Provide the [X, Y] coordinate of the cell's center where the given text is located.  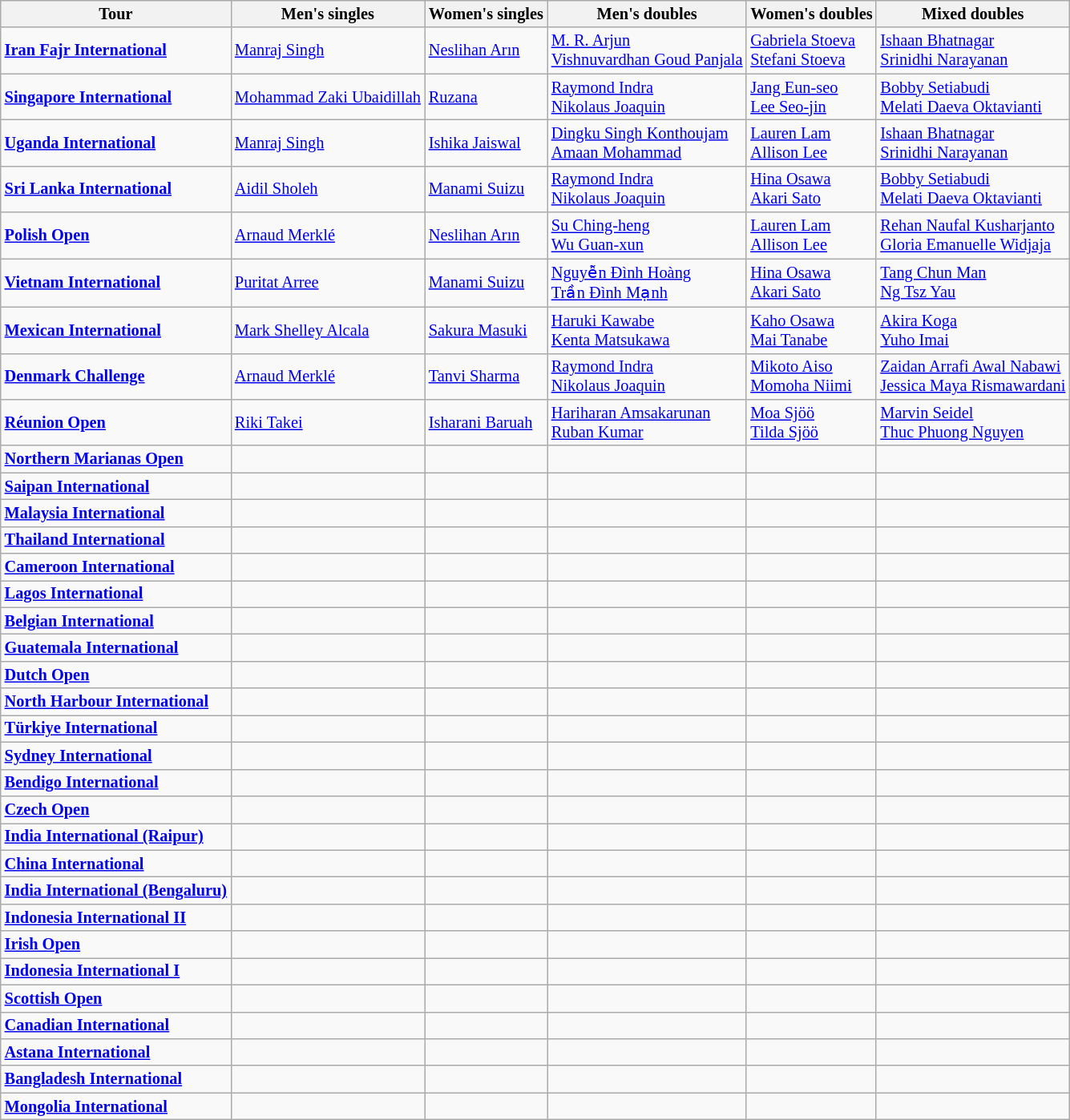
Saipan International [115, 486]
Thailand International [115, 540]
Women's doubles [811, 14]
Sakura Masuki [486, 330]
Mark Shelley Alcala [328, 330]
Polish Open [115, 236]
Men's singles [328, 14]
Bangladesh International [115, 1079]
Ruzana [486, 97]
Tour [115, 14]
Mexican International [115, 330]
Hariharan Amsakarunan Ruban Kumar [648, 422]
Jang Eun-seo Lee Seo-jin [811, 97]
Mixed doubles [973, 14]
India International (Raipur) [115, 836]
China International [115, 864]
Indonesia International I [115, 971]
Réunion Open [115, 422]
Guatemala International [115, 648]
Cameroon International [115, 567]
Mikoto Aiso Momoha Niimi [811, 377]
Women's singles [486, 14]
Astana International [115, 1052]
Men's doubles [648, 14]
Malaysia International [115, 513]
Canadian International [115, 1025]
Türkiye International [115, 728]
Denmark Challenge [115, 377]
Tang Chun Man Ng Tsz Yau [973, 282]
Moa Sjöö Tilda Sjöö [811, 422]
Sydney International [115, 755]
Sri Lanka International [115, 189]
Indonesia International II [115, 917]
Vietnam International [115, 282]
Czech Open [115, 809]
Akira Koga Yuho Imai [973, 330]
Scottish Open [115, 998]
Gabriela Stoeva Stefani Stoeva [811, 50]
Aidil Sholeh [328, 189]
Singapore International [115, 97]
Uganda International [115, 143]
Marvin Seidel Thuc Phuong Nguyen [973, 422]
Riki Takei [328, 422]
Mongolia International [115, 1106]
Lagos International [115, 594]
Northern Marianas Open [115, 459]
Irish Open [115, 945]
Zaidan Arrafi Awal Nabawi Jessica Maya Rismawardani [973, 377]
Kaho Osawa Mai Tanabe [811, 330]
Belgian International [115, 621]
Isharani Baruah [486, 422]
Su Ching-heng Wu Guan-xun [648, 236]
Iran Fajr International [115, 50]
Haruki Kawabe Kenta Matsukawa [648, 330]
North Harbour International [115, 702]
Bendigo International [115, 783]
Dutch Open [115, 675]
M. R. Arjun Vishnuvardhan Goud Panjala [648, 50]
Rehan Naufal Kusharjanto Gloria Emanuelle Widjaja [973, 236]
Tanvi Sharma [486, 377]
Nguyễn Đình Hoàng Trần Đình Mạnh [648, 282]
Mohammad Zaki Ubaidillah [328, 97]
India International (Bengaluru) [115, 890]
Ishika Jaiswal [486, 143]
Dingku Singh Konthoujam Amaan Mohammad [648, 143]
Puritat Arree [328, 282]
